Provide the [X, Y] coordinate of the cell's center where the given text is located.  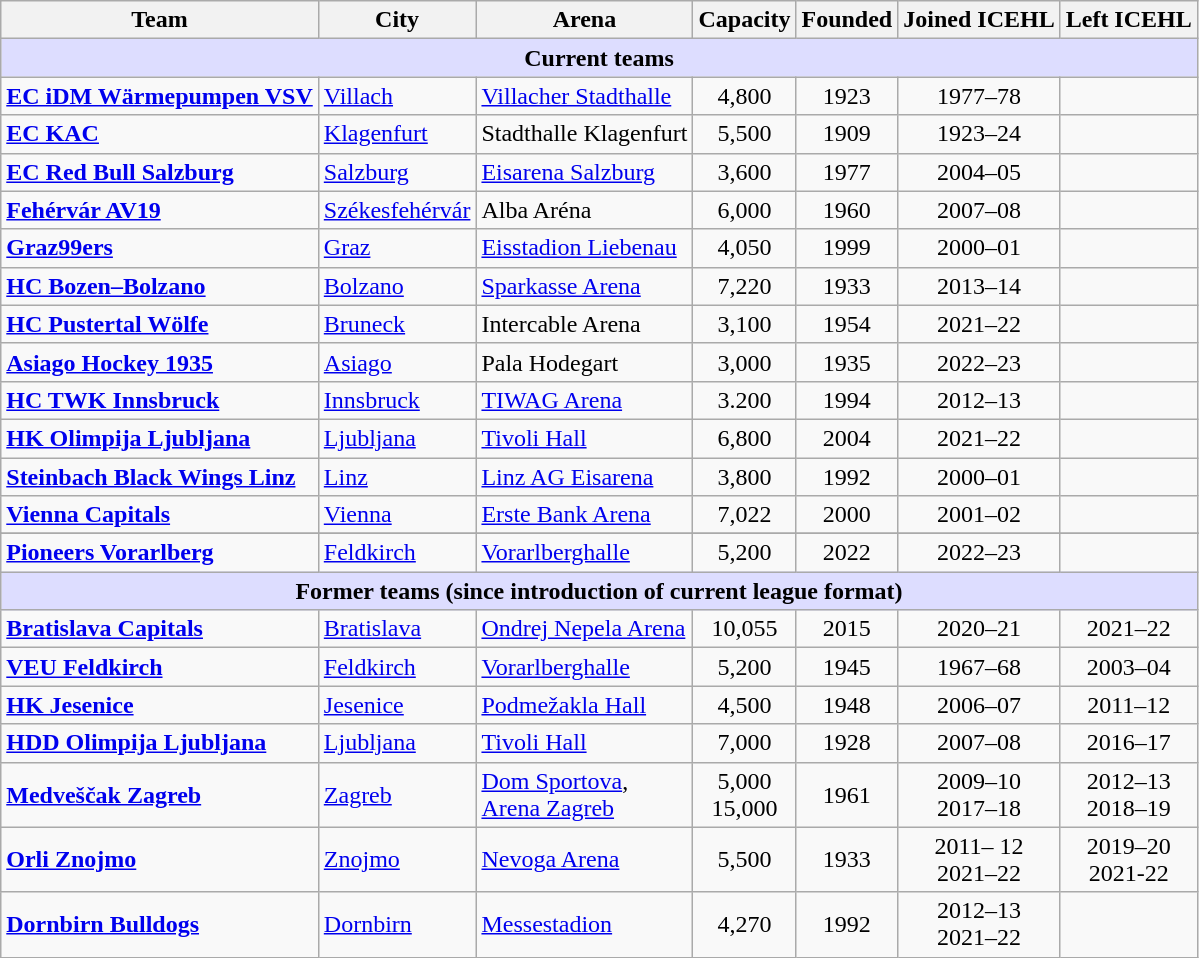
1935 [847, 362]
Asiago Hockey 1935 [160, 362]
2001–02 [979, 515]
Zagreb [397, 794]
HK Jesenice [160, 705]
Dornbirn [397, 924]
Vienna Capitals [160, 515]
2020–21 [979, 629]
2004–05 [979, 172]
Dom Sportova,Arena Zagreb [584, 794]
HC Bozen–Bolzano [160, 286]
Villach [397, 96]
Fehérvár AV19 [160, 210]
2016–17 [1128, 743]
Alba Aréna [584, 210]
HC TWK Innsbruck [160, 400]
1909 [847, 134]
1928 [847, 743]
Erste Bank Arena [584, 515]
6,800 [744, 438]
1977 [847, 172]
Messestadion [584, 924]
Sparkasse Arena [584, 286]
Intercable Arena [584, 324]
5,00015,000 [744, 794]
Znojmo [397, 860]
4,500 [744, 705]
Capacity [744, 20]
7,022 [744, 515]
Vienna [397, 515]
2003–04 [1128, 667]
TIWAG Arena [584, 400]
City [397, 20]
Joined ICEHL [979, 20]
EC iDM Wärmepumpen VSV [160, 96]
Left ICEHL [1128, 20]
HC Pustertal Wölfe [160, 324]
Klagenfurt [397, 134]
Pala Hodegart [584, 362]
Podmežakla Hall [584, 705]
1994 [847, 400]
Stadthalle Klagenfurt [584, 134]
2004 [847, 438]
1977–78 [979, 96]
3,000 [744, 362]
Orli Znojmo [160, 860]
1945 [847, 667]
Team [160, 20]
Székesfehérvár [397, 210]
2013–14 [979, 286]
3,100 [744, 324]
2011–12 [1128, 705]
Founded [847, 20]
1960 [847, 210]
Linz AG Eisarena [584, 477]
1948 [847, 705]
Graz [397, 248]
HK Olimpija Ljubljana [160, 438]
Jesenice [397, 705]
Medveščak Zagreb [160, 794]
Ondrej Nepela Arena [584, 629]
Bruneck [397, 324]
Steinbach Black Wings Linz [160, 477]
2022 [847, 553]
1967–68 [979, 667]
Current teams [600, 58]
HDD Olimpija Ljubljana [160, 743]
1961 [847, 794]
EC KAC [160, 134]
2012–132021–22 [979, 924]
3.200 [744, 400]
VEU Feldkirch [160, 667]
1923 [847, 96]
1954 [847, 324]
Nevoga Arena [584, 860]
2006–07 [979, 705]
Arena [584, 20]
3,600 [744, 172]
Innsbruck [397, 400]
Graz99ers [160, 248]
3,800 [744, 477]
4,800 [744, 96]
Bratislava [397, 629]
4,050 [744, 248]
2000 [847, 515]
Linz [397, 477]
4,270 [744, 924]
6,000 [744, 210]
1923–24 [979, 134]
7,220 [744, 286]
2015 [847, 629]
EC Red Bull Salzburg [160, 172]
Eisarena Salzburg [584, 172]
Eisstadion Liebenau [584, 248]
2011– 122021–22 [979, 860]
Former teams (since introduction of current league format) [600, 591]
2012–132018–19 [1128, 794]
Dornbirn Bulldogs [160, 924]
10,055 [744, 629]
1999 [847, 248]
2019–202021-22 [1128, 860]
Villacher Stadthalle [584, 96]
Pioneers Vorarlberg [160, 553]
2012–13 [979, 400]
7,000 [744, 743]
2009–102017–18 [979, 794]
Bratislava Capitals [160, 629]
Asiago [397, 362]
Bolzano [397, 286]
Salzburg [397, 172]
